Determine the (X, Y) coordinate at the center of the cell enclosing the given text.  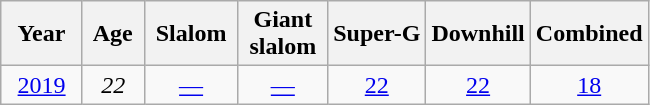
Combined (589, 34)
Downhill (478, 34)
18 (589, 85)
Super-G (377, 34)
Slalom (191, 34)
Age (113, 34)
2019 (42, 85)
Giant slalom (283, 34)
Year (42, 34)
